Return the [X, Y] coordinate for the center point of the cell that contains the specified text.  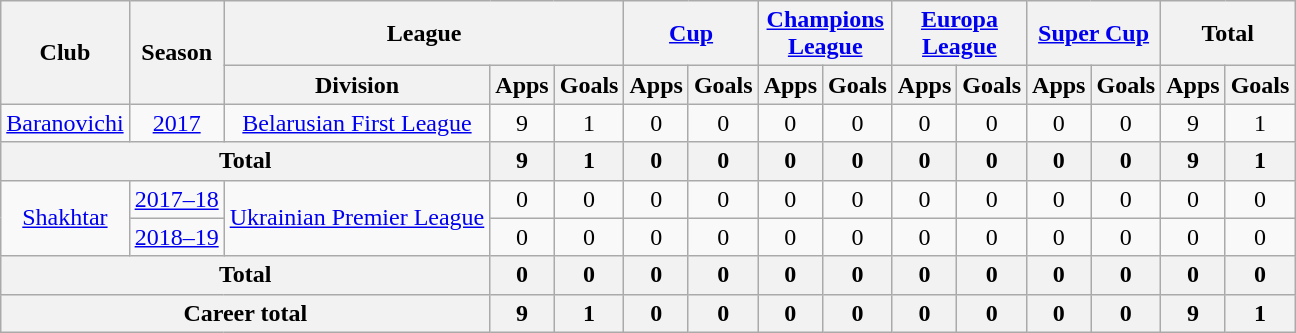
Season [176, 52]
2017 [176, 123]
Cup [691, 34]
Super Cup [1094, 34]
ChampionsLeague [825, 34]
Shakhtar [65, 218]
Division [357, 85]
EuropaLeague [959, 34]
2018–19 [176, 237]
League [424, 34]
Ukrainian Premier League [357, 218]
Career total [246, 313]
Belarusian First League [357, 123]
Baranovichi [65, 123]
Club [65, 52]
2017–18 [176, 199]
